Extract the (x, y) coordinate from the center of the cell holding the provided text.  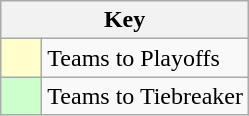
Teams to Playoffs (146, 58)
Key (125, 20)
Teams to Tiebreaker (146, 96)
